Provide the (X, Y) coordinate of the cell's center where the given text is located.  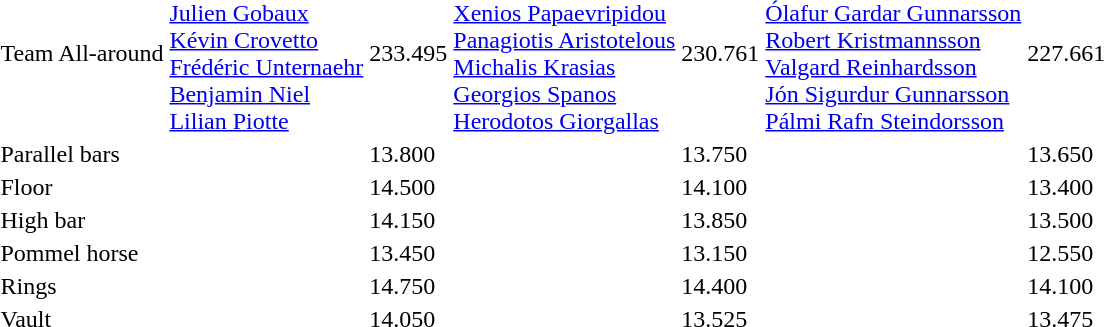
13.150 (720, 253)
14.400 (720, 286)
14.750 (408, 286)
14.150 (408, 220)
14.500 (408, 187)
13.850 (720, 220)
13.750 (720, 154)
13.450 (408, 253)
13.800 (408, 154)
14.100 (720, 187)
